For the text-containing cell, return its midpoint in (x, y) coordinate format. 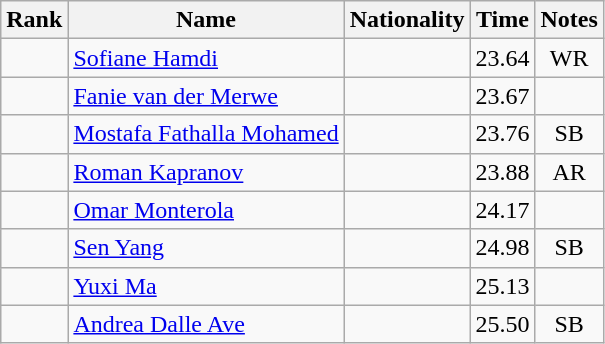
23.64 (502, 58)
23.76 (502, 134)
Notes (569, 20)
Mostafa Fathalla Mohamed (206, 134)
Name (206, 20)
25.13 (502, 286)
Rank (34, 20)
23.88 (502, 172)
Roman Kapranov (206, 172)
Sen Yang (206, 248)
24.17 (502, 210)
Fanie van der Merwe (206, 96)
AR (569, 172)
Time (502, 20)
25.50 (502, 324)
WR (569, 58)
24.98 (502, 248)
Yuxi Ma (206, 286)
Sofiane Hamdi (206, 58)
Omar Monterola (206, 210)
Nationality (407, 20)
23.67 (502, 96)
Andrea Dalle Ave (206, 324)
